Search for the cell housing the specified text and yield its (X, Y) center coordinate. 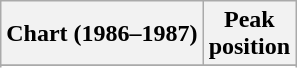
Chart (1986–1987) (102, 34)
Peakposition (249, 34)
